Capture the cell that displays the provided text and extract its (X, Y) central coordinate. 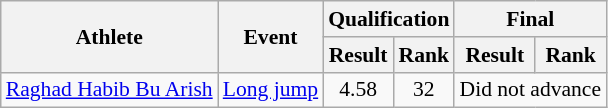
Qualification (388, 19)
32 (424, 90)
Final (530, 19)
Event (270, 36)
Long jump (270, 90)
4.58 (358, 90)
Did not advance (530, 90)
Raghad Habib Bu Arish (110, 90)
Athlete (110, 36)
